From the cell containing the given text, extract its center point as (x, y) coordinate. 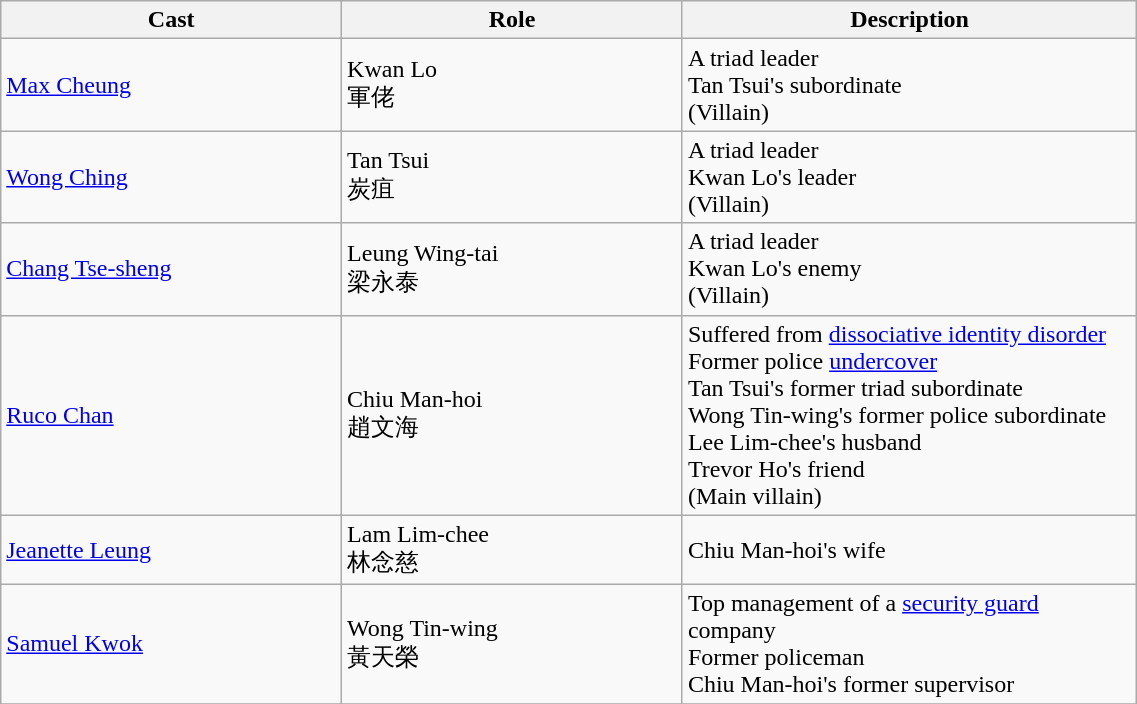
Wong Tin-wing黃天榮 (512, 644)
Tan Tsui炭疽 (512, 177)
Cast (172, 20)
Ruco Chan (172, 415)
Leung Wing-tai梁永泰 (512, 269)
Max Cheung (172, 85)
Wong Ching (172, 177)
A triad leaderKwan Lo's leader(Villain) (909, 177)
Kwan Lo軍佬 (512, 85)
Description (909, 20)
Samuel Kwok (172, 644)
Chiu Man-hoi's wife (909, 550)
Role (512, 20)
Chang Tse-sheng (172, 269)
Jeanette Leung (172, 550)
A triad leaderKwan Lo's enemy(Villain) (909, 269)
Lam Lim-chee林念慈 (512, 550)
A triad leaderTan Tsui's subordinate(Villain) (909, 85)
Chiu Man-hoi趙文海 (512, 415)
Top management of a security guard companyFormer policemanChiu Man-hoi's former supervisor (909, 644)
